Determine the [x, y] coordinate at the center of the cell enclosing the given text.  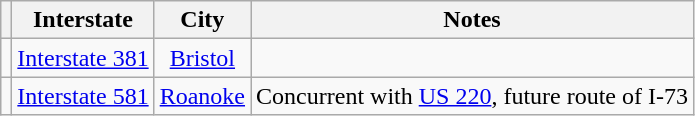
Roanoke [202, 96]
Concurrent with US 220, future route of I-73 [472, 96]
Interstate [83, 20]
City [202, 20]
Notes [472, 20]
Interstate 581 [83, 96]
Interstate 381 [83, 58]
Bristol [202, 58]
